Output the (x, y) coordinate of the center of the cell containing the given text.  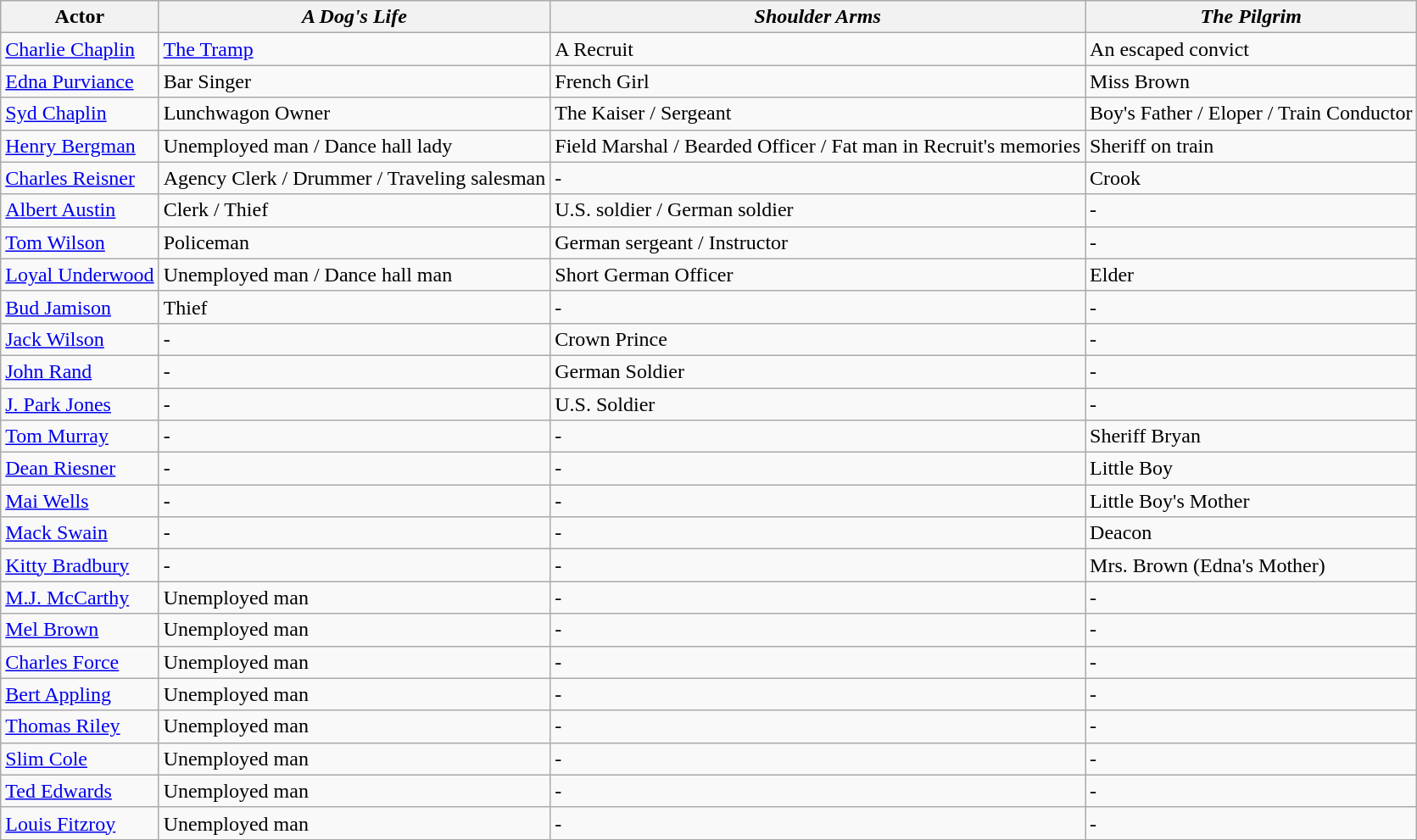
Field Marshal / Bearded Officer / Fat man in Recruit's memories (817, 146)
Charles Reisner (80, 178)
Deacon (1252, 533)
Thief (354, 307)
French Girl (817, 81)
Jack Wilson (80, 339)
Charlie Chaplin (80, 49)
Thomas Riley (80, 726)
Lunchwagon Owner (354, 114)
Sheriff Bryan (1252, 437)
Mai Wells (80, 501)
M.J. McCarthy (80, 598)
Loyal Underwood (80, 275)
German Soldier (817, 371)
Bar Singer (354, 81)
Albert Austin (80, 210)
Policeman (354, 242)
Boy's Father / Eloper / Train Conductor (1252, 114)
Little Boy's Mother (1252, 501)
Slim Cole (80, 759)
Sheriff on train (1252, 146)
Tom Wilson (80, 242)
U.S. Soldier (817, 404)
U.S. soldier / German soldier (817, 210)
German sergeant / Instructor (817, 242)
Crook (1252, 178)
A Recruit (817, 49)
Ted Edwards (80, 791)
Syd Chaplin (80, 114)
Elder (1252, 275)
Shoulder Arms (817, 17)
Bud Jamison (80, 307)
A Dog's Life (354, 17)
J. Park Jones (80, 404)
John Rand (80, 371)
Mrs. Brown (Edna's Mother) (1252, 565)
Agency Clerk / Drummer / Traveling salesman (354, 178)
Bert Appling (80, 694)
Mack Swain (80, 533)
Louis Fitzroy (80, 823)
Miss Brown (1252, 81)
Clerk / Thief (354, 210)
The Pilgrim (1252, 17)
Dean Riesner (80, 469)
Unemployed man / Dance hall man (354, 275)
Little Boy (1252, 469)
Short German Officer (817, 275)
An escaped convict (1252, 49)
Actor (80, 17)
Charles Force (80, 662)
The Tramp (354, 49)
The Kaiser / Sergeant (817, 114)
Kitty Bradbury (80, 565)
Tom Murray (80, 437)
Mel Brown (80, 630)
Edna Purviance (80, 81)
Unemployed man / Dance hall lady (354, 146)
Henry Bergman (80, 146)
Crown Prince (817, 339)
